For the text-containing cell, return its midpoint in (x, y) coordinate format. 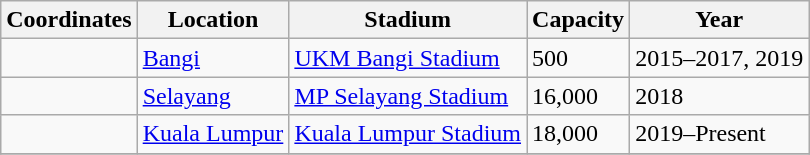
500 (578, 58)
Stadium (408, 20)
Coordinates (69, 20)
2019–Present (720, 134)
Kuala Lumpur (213, 134)
Year (720, 20)
UKM Bangi Stadium (408, 58)
Capacity (578, 20)
Selayang (213, 96)
16,000 (578, 96)
MP Selayang Stadium (408, 96)
Kuala Lumpur Stadium (408, 134)
18,000 (578, 134)
2015–2017, 2019 (720, 58)
2018 (720, 96)
Location (213, 20)
Bangi (213, 58)
